From the cell containing the given text, extract its center point as (x, y) coordinate. 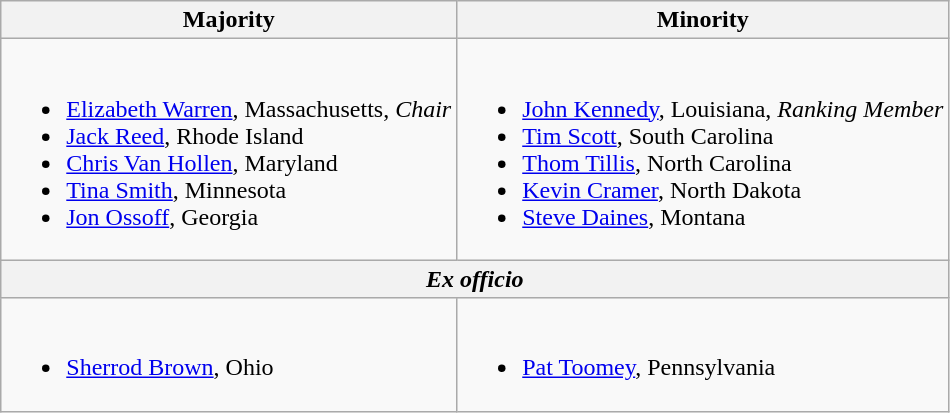
Ex officio (475, 279)
Majority (229, 20)
Pat Toomey, Pennsylvania (703, 354)
Sherrod Brown, Ohio (229, 354)
John Kennedy, Louisiana, Ranking MemberTim Scott, South CarolinaThom Tillis, North CarolinaKevin Cramer, North DakotaSteve Daines, Montana (703, 150)
Elizabeth Warren, Massachusetts, ChairJack Reed, Rhode IslandChris Van Hollen, MarylandTina Smith, MinnesotaJon Ossoff, Georgia (229, 150)
Minority (703, 20)
